Locate the cell with the specified text and output its (x, y) center coordinate. 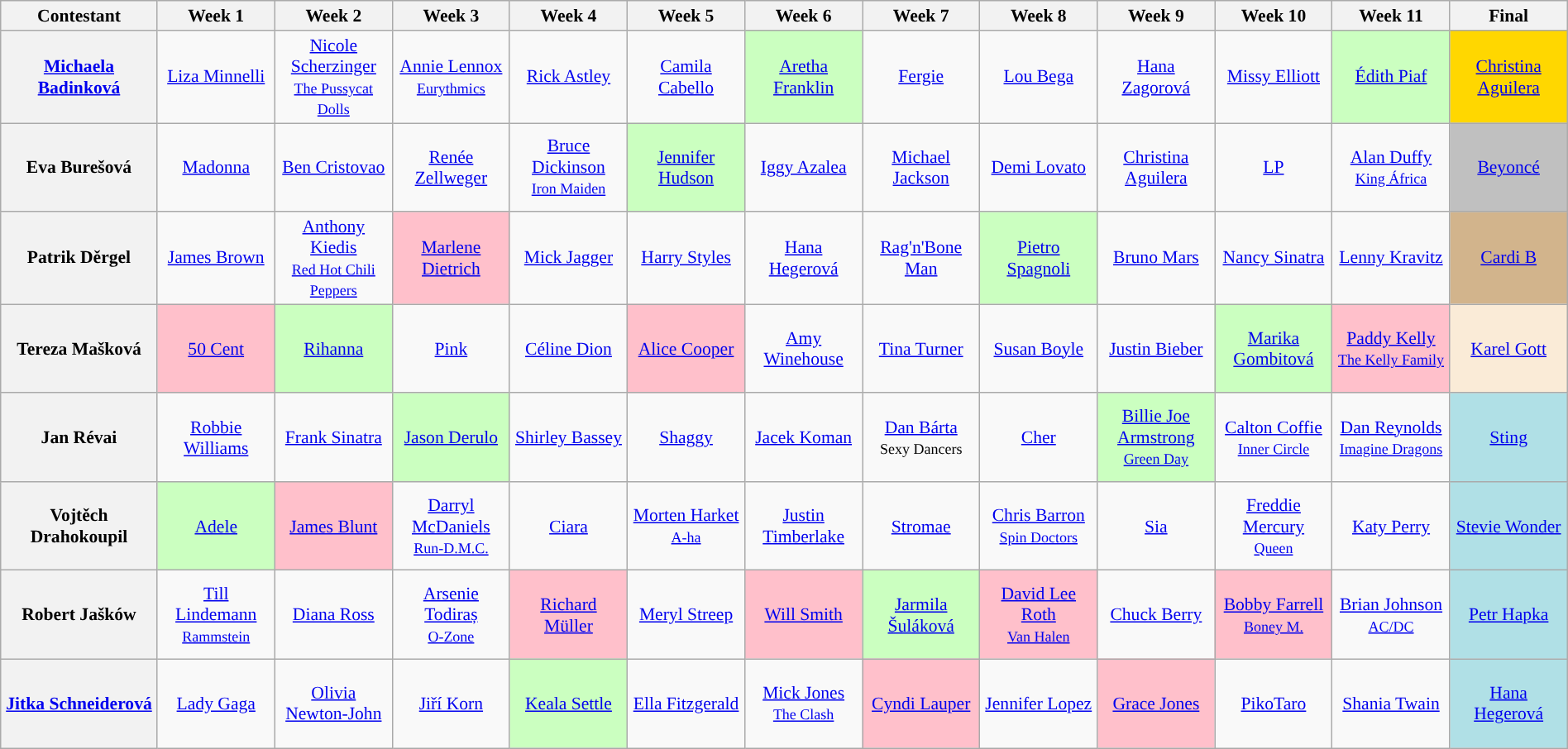
Billie Joe Armstrong Green Day (1156, 438)
Bruno Mars (1156, 258)
Diana Ross (333, 615)
Contestant (79, 16)
Rihanna (333, 349)
Camila Cabello (686, 77)
Week 7 (921, 16)
Justin Bieber (1156, 349)
Paddy Kelly The Kelly Family (1391, 349)
Karel Gott (1508, 349)
Olivia Newton-John (333, 704)
Richard Müller (568, 615)
Jennifer Lopez (1039, 704)
Katy Perry (1391, 526)
Week 6 (804, 16)
Petr Hapka (1508, 615)
Week 10 (1274, 16)
Jarmila Šuláková (921, 615)
Chris BarronSpin Doctors (1039, 526)
Nancy Sinatra (1274, 258)
James Brown (216, 258)
Ben Cristovao (333, 167)
Alice Cooper (686, 349)
Rag'n'Bone Man (921, 258)
Robbie Williams (216, 438)
Darryl McDaniels Run-D.M.C. (451, 526)
Bobby Farrell Boney M. (1274, 615)
Lenny Kravitz (1391, 258)
Cardi B (1508, 258)
Harry Styles (686, 258)
Pietro Spagnoli (1039, 258)
Eva Burešová (79, 167)
Week 3 (451, 16)
Chuck Berry (1156, 615)
Amy Winehouse (804, 349)
Anthony Kiedis Red Hot Chili Peppers (333, 258)
Michaela Badinková (79, 77)
Nicole Scherzinger The Pussycat Dolls (333, 77)
Jacek Koman (804, 438)
Sting (1508, 438)
Renée Zellweger (451, 167)
Annie Lennox Eurythmics (451, 77)
Beyoncé (1508, 167)
Week 5 (686, 16)
Shaggy (686, 438)
Jason Derulo (451, 438)
Mick Jagger (568, 258)
Week 2 (333, 16)
Édith Piaf (1391, 77)
Michael Jackson (921, 167)
Alan Duffy King África (1391, 167)
Cyndi Lauper (921, 704)
Tina Turner (921, 349)
Pink (451, 349)
Jiří Korn (451, 704)
Aretha Franklin (804, 77)
LP (1274, 167)
Morten Harket A-ha (686, 526)
Adele (216, 526)
Marlene Dietrich (451, 258)
Cher (1039, 438)
Grace Jones (1156, 704)
Bruce DickinsonIron Maiden (568, 167)
Final (1508, 16)
Missy Elliott (1274, 77)
James Blunt (333, 526)
Susan Boyle (1039, 349)
Week 11 (1391, 16)
Brian Johnson AC/DC (1391, 615)
Shirley Bassey (568, 438)
Dan Reynolds Imagine Dragons (1391, 438)
Keala Settle (568, 704)
Calton Coffie Inner Circle (1274, 438)
Frank Sinatra (333, 438)
Stevie Wonder (1508, 526)
Meryl Streep (686, 615)
PikoTaro (1274, 704)
Arsenie TodirașO-Zone (451, 615)
Week 4 (568, 16)
50 Cent (216, 349)
Sia (1156, 526)
Dan Bárta Sexy Dancers (921, 438)
Week 1 (216, 16)
Marika Gombitová (1274, 349)
Week 9 (1156, 16)
Mick Jones The Clash (804, 704)
Lou Bega (1039, 77)
Justin Timberlake (804, 526)
Vojtěch Drahokoupil (79, 526)
Freddie Mercury Queen (1274, 526)
Lady Gaga (216, 704)
Patrik Děrgel (79, 258)
Robert Jašków (79, 615)
Jitka Schneiderová (79, 704)
Madonna (216, 167)
David Lee RothVan Halen (1039, 615)
Fergie (921, 77)
Liza Minnelli (216, 77)
Shania Twain (1391, 704)
Céline Dion (568, 349)
Demi Lovato (1039, 167)
Week 8 (1039, 16)
Hana Zagorová (1156, 77)
Ella Fitzgerald (686, 704)
Jan Révai (79, 438)
Stromae (921, 526)
Till Lindemann Rammstein (216, 615)
Will Smith (804, 615)
Tereza Mašková (79, 349)
Ciara (568, 526)
Jennifer Hudson (686, 167)
Rick Astley (568, 77)
Iggy Azalea (804, 167)
